Capture the cell that displays the provided text and extract its (x, y) central coordinate. 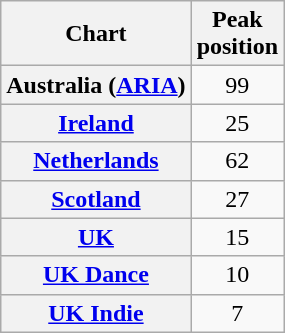
25 (237, 123)
62 (237, 161)
Ireland (96, 123)
27 (237, 199)
Netherlands (96, 161)
Scotland (96, 199)
Chart (96, 34)
Australia (ARIA) (96, 85)
UK (96, 237)
UK Dance (96, 275)
15 (237, 237)
99 (237, 85)
7 (237, 313)
Peakposition (237, 34)
10 (237, 275)
UK Indie (96, 313)
